Output the (x, y) coordinate of the center of the cell containing the given text.  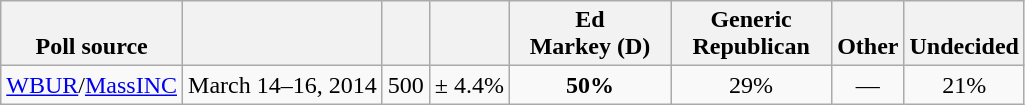
Poll source (92, 34)
± 4.4% (469, 85)
29% (752, 85)
March 14–16, 2014 (283, 85)
WBUR/MassINC (92, 85)
Other (868, 34)
50% (590, 85)
GenericRepublican (752, 34)
— (868, 85)
21% (964, 85)
EdMarkey (D) (590, 34)
500 (406, 85)
Undecided (964, 34)
